Output the [X, Y] coordinate of the center of the cell containing the given text.  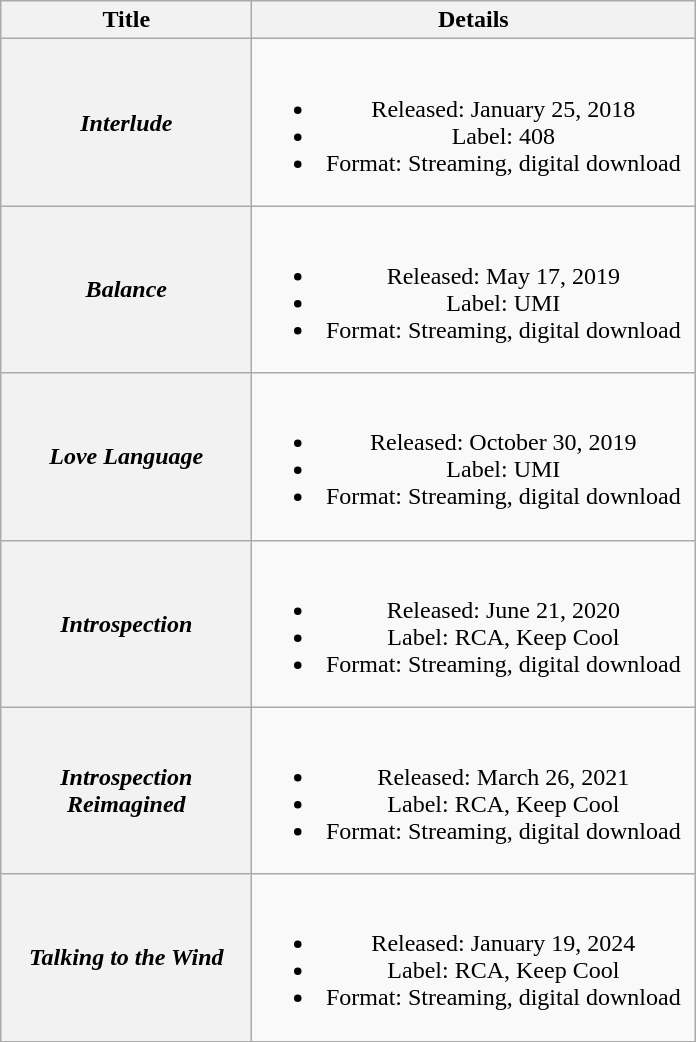
Released: January 19, 2024Label: RCA, Keep CoolFormat: Streaming, digital download [474, 958]
Released: October 30, 2019Label: UMIFormat: Streaming, digital download [474, 456]
Released: May 17, 2019Label: UMIFormat: Streaming, digital download [474, 290]
Released: January 25, 2018Label: 408Format: Streaming, digital download [474, 122]
Title [126, 20]
Introspection [126, 624]
Released: June 21, 2020Label: RCA, Keep CoolFormat: Streaming, digital download [474, 624]
Interlude [126, 122]
Talking to the Wind [126, 958]
Released: March 26, 2021Label: RCA, Keep CoolFormat: Streaming, digital download [474, 790]
Love Language [126, 456]
Introspection Reimagined [126, 790]
Details [474, 20]
Balance [126, 290]
